Search for the cell housing the specified text and yield its (x, y) center coordinate. 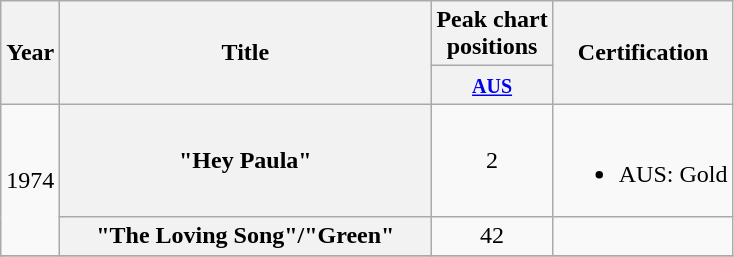
Title (246, 52)
Peak chartpositions (492, 34)
Certification (643, 52)
1974 (30, 180)
"The Loving Song"/"Green" (246, 236)
AUS (492, 85)
AUS: Gold (643, 160)
2 (492, 160)
"Hey Paula" (246, 160)
Year (30, 52)
42 (492, 236)
